Locate the cell with the specified text and output its (x, y) center coordinate. 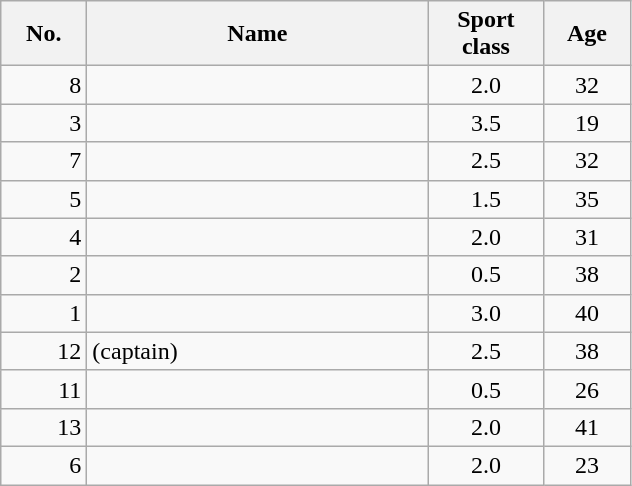
26 (587, 389)
1 (44, 313)
3 (44, 123)
7 (44, 161)
6 (44, 465)
(captain) (258, 351)
23 (587, 465)
1.5 (486, 199)
No. (44, 34)
13 (44, 427)
8 (44, 85)
Age (587, 34)
3.5 (486, 123)
Name (258, 34)
35 (587, 199)
31 (587, 237)
2 (44, 275)
41 (587, 427)
4 (44, 237)
19 (587, 123)
40 (587, 313)
5 (44, 199)
3.0 (486, 313)
Sport class (486, 34)
11 (44, 389)
12 (44, 351)
